Determine the [x, y] coordinate at the center of the cell enclosing the given text.  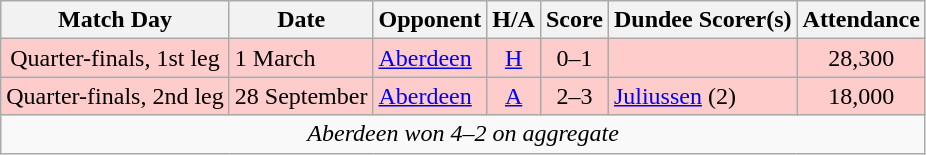
Score [574, 20]
Aberdeen won 4–2 on aggregate [464, 134]
Quarter-finals, 1st leg [116, 58]
28 September [301, 96]
H [514, 58]
1 March [301, 58]
28,300 [861, 58]
H/A [514, 20]
Match Day [116, 20]
Dundee Scorer(s) [702, 20]
Date [301, 20]
Opponent [430, 20]
Quarter-finals, 2nd leg [116, 96]
18,000 [861, 96]
2–3 [574, 96]
A [514, 96]
Attendance [861, 20]
Juliussen (2) [702, 96]
0–1 [574, 58]
